Capture the cell that displays the provided text and extract its (x, y) central coordinate. 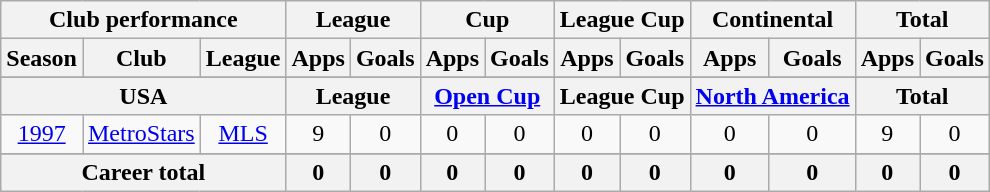
1997 (42, 134)
North America (772, 96)
Continental (772, 20)
Cup (487, 20)
Club (141, 58)
Career total (144, 172)
MetroStars (141, 134)
Season (42, 58)
Open Cup (487, 96)
MLS (243, 134)
USA (144, 96)
Club performance (144, 20)
